Determine the [X, Y] coordinate at the center of the cell enclosing the given text.  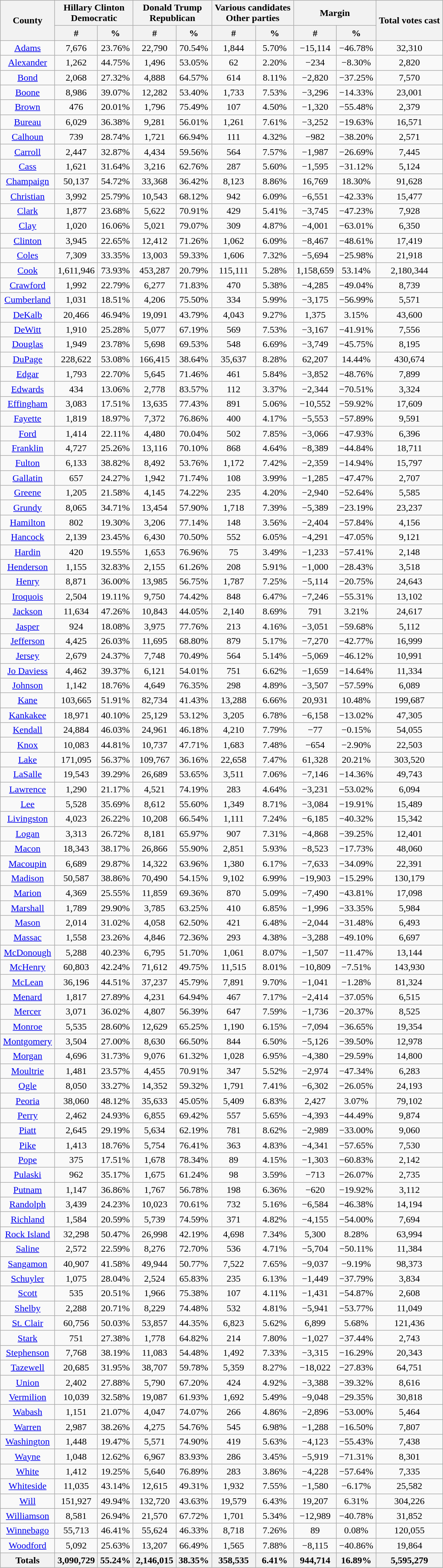
−7,270 [315, 641]
20.79% [194, 270]
−0.15% [356, 730]
−5,704 [315, 1249]
46.41% [115, 1531]
11,334 [409, 670]
−14.36% [356, 774]
20.59% [115, 1219]
4,369 [76, 893]
419 [234, 1442]
228,622 [76, 359]
64,751 [409, 1367]
11,035 [76, 1486]
−46.12% [356, 656]
18.97% [115, 418]
−2,359 [315, 463]
9,076 [155, 1056]
−8.30% [356, 63]
2,851 [234, 848]
199,687 [409, 700]
4,206 [155, 300]
1,147 [76, 1190]
1,611,946 [76, 270]
10.48% [356, 700]
Woodford [28, 1545]
−7.51% [356, 967]
−31.48% [356, 923]
5.84% [275, 374]
74.42% [194, 596]
171,095 [76, 760]
Wayne [28, 1457]
Kendall [28, 730]
−37.79% [356, 1279]
2,139 [76, 537]
781 [234, 1130]
4,047 [155, 1412]
5.14% [275, 656]
4,231 [155, 997]
1,877 [76, 211]
48,060 [409, 848]
Stephenson [28, 1353]
2,068 [76, 78]
Lake [28, 760]
8,718 [234, 1531]
7,530 [409, 1145]
8.71% [275, 804]
Franklin [28, 448]
74.48% [194, 1308]
5,077 [155, 330]
66.54% [194, 819]
26,866 [155, 848]
15,489 [409, 804]
8,871 [76, 582]
10,208 [155, 819]
6,396 [409, 434]
13,985 [155, 582]
18.51% [115, 300]
53.14% [356, 270]
1,767 [155, 1190]
5,585 [409, 493]
54.01% [194, 670]
9,750 [155, 596]
Iroquois [28, 596]
1,075 [76, 1279]
1,558 [76, 938]
467 [234, 997]
61.32% [194, 1056]
−16.29% [356, 1353]
67.19% [194, 330]
453,287 [155, 270]
791 [315, 611]
7.41% [275, 1086]
−2,896 [315, 1412]
5,288 [76, 952]
74.19% [194, 789]
73.93% [115, 270]
32,310 [409, 48]
3,975 [155, 626]
1,817 [76, 997]
−7,246 [315, 596]
6.31% [356, 1501]
14,352 [155, 1086]
2,462 [76, 1115]
6.05% [275, 537]
6.36% [275, 1190]
3,090,729 [76, 1560]
26.94% [115, 1516]
50,587 [76, 878]
4,145 [155, 493]
2,743 [409, 1338]
657 [76, 478]
430,674 [409, 359]
1,028 [234, 1056]
8,181 [155, 834]
43.14% [115, 1486]
50.47% [115, 1234]
1,290 [76, 789]
74.59% [194, 1219]
−47.93% [356, 434]
4.15% [275, 1160]
8.01% [275, 967]
59.33% [194, 256]
Scott [28, 1293]
Mercer [28, 1012]
61.24% [194, 1175]
35,633 [155, 1101]
13,635 [155, 404]
Henry [28, 582]
7.88% [275, 1545]
3,511 [234, 774]
Bureau [28, 122]
46.18% [194, 730]
75.50% [194, 300]
22.59% [115, 1249]
3,518 [409, 567]
334 [234, 300]
Pike [28, 1145]
1,481 [76, 1071]
Morgan [28, 1056]
−49.04% [356, 285]
103,665 [76, 700]
71.26% [194, 241]
23.76% [115, 48]
−3,252 [315, 122]
4,156 [409, 522]
60,803 [76, 967]
4,727 [76, 448]
66.94% [194, 137]
2,288 [76, 1308]
−3,852 [315, 374]
5.28% [275, 270]
4,480 [155, 434]
Williamson [28, 1516]
19,864 [409, 1545]
43,600 [409, 315]
55.90% [194, 848]
7.33% [275, 1353]
98,373 [409, 1264]
25,582 [409, 1486]
429 [234, 211]
6,697 [409, 938]
Randolph [28, 1205]
Montgomery [28, 1041]
22.70% [115, 374]
39.29% [115, 774]
5,359 [234, 1367]
15,342 [409, 819]
5,535 [76, 1027]
8.11% [275, 78]
−1,288 [315, 1427]
46.03% [115, 730]
5,464 [409, 1412]
−1,736 [315, 1012]
7.79% [275, 730]
−5,941 [315, 1308]
66.50% [194, 1041]
304,226 [409, 1501]
9,102 [234, 878]
Kane [28, 700]
−1,285 [315, 478]
10,737 [155, 745]
76.41% [194, 1145]
38,060 [76, 1101]
18,711 [409, 448]
6.50% [275, 1041]
72.36% [194, 938]
24.93% [115, 1115]
57.90% [194, 508]
2,146,015 [155, 1560]
24.37% [115, 656]
−60.83% [356, 1160]
61,328 [315, 760]
2,142 [409, 1160]
420 [76, 552]
8,612 [155, 804]
64.82% [194, 1338]
53.40% [194, 92]
5.91% [275, 567]
Vermilion [28, 1397]
1,380 [234, 863]
19,207 [315, 1501]
Piatt [28, 1130]
−50.11% [356, 1249]
1,787 [234, 582]
−36.65% [356, 1027]
Clinton [28, 241]
62,207 [315, 359]
944,714 [315, 1560]
−16.50% [356, 1427]
3.56% [275, 522]
36.38% [115, 122]
166,415 [155, 359]
Various candidatesOther parties [252, 13]
4.86% [275, 1412]
−3,051 [315, 626]
1,992 [76, 285]
32,298 [76, 1234]
−1,431 [315, 1293]
9,060 [409, 1130]
7.39% [275, 508]
−620 [315, 1190]
71.46% [194, 374]
25.79% [115, 196]
4,696 [76, 1056]
23,001 [409, 92]
Donald TrumpRepublican [172, 13]
8,276 [155, 1249]
3.99% [275, 478]
54.48% [194, 1353]
Edwards [28, 389]
−3,388 [315, 1383]
−33.35% [356, 908]
20.21% [356, 760]
6,515 [409, 997]
13,288 [234, 700]
614 [234, 78]
2,180,344 [409, 270]
848 [234, 596]
3,206 [155, 522]
12,401 [409, 834]
7.32% [275, 256]
14,322 [155, 863]
Moultrie [28, 1071]
38.82% [115, 463]
33.27% [115, 1086]
5.38% [275, 285]
5,124 [409, 166]
6,899 [315, 1323]
32.83% [115, 567]
5.93% [275, 848]
37,237 [155, 982]
1,048 [76, 1457]
7,335 [409, 1471]
31.02% [115, 923]
108 [234, 478]
1,349 [234, 804]
63,994 [409, 1234]
1,966 [155, 1293]
3,834 [409, 1279]
41.58% [115, 1264]
69.42% [194, 1115]
12,282 [155, 92]
23.26% [115, 938]
−54.00% [356, 1219]
−31.12% [356, 166]
13,116 [155, 448]
7,556 [409, 330]
Pulaski [28, 1175]
1,448 [76, 1442]
Warren [28, 1427]
38.35% [194, 1560]
44.75% [115, 63]
−5,069 [315, 656]
−234 [315, 63]
−29.59% [356, 1056]
4.32% [275, 137]
38.19% [115, 1353]
9,874 [409, 1115]
303,520 [409, 760]
Lee [28, 804]
4.81% [275, 1308]
42.24% [115, 967]
Clay [28, 226]
1,158,659 [315, 270]
7.61% [275, 122]
−52.64% [356, 493]
70.49% [194, 656]
−27.83% [356, 1367]
2,379 [409, 107]
1,142 [76, 686]
−40.32% [356, 819]
69.36% [194, 893]
3,504 [76, 1041]
17,609 [409, 404]
44.51% [115, 982]
−49.10% [356, 938]
25.55% [115, 893]
39.37% [115, 670]
White [28, 1471]
5.65% [275, 1115]
6.83% [275, 1101]
45.79% [194, 982]
27.89% [115, 997]
46.33% [194, 1531]
−47.05% [356, 537]
21.07% [115, 1412]
6.95% [275, 1056]
23.68% [115, 211]
43.63% [194, 1501]
10,083 [76, 745]
5,645 [155, 374]
50,137 [76, 181]
34.71% [115, 508]
49.31% [194, 1486]
91,628 [409, 181]
5,634 [155, 1130]
71,612 [155, 967]
20,931 [315, 700]
62.76% [194, 166]
9,591 [409, 418]
545 [234, 1427]
−4,228 [315, 1471]
53,857 [155, 1323]
−14.94% [356, 463]
868 [234, 448]
62.50% [194, 923]
4,521 [155, 789]
22.11% [115, 434]
548 [234, 344]
Carroll [28, 152]
27.32% [115, 78]
6.99% [275, 878]
3,071 [76, 1012]
Calhoun [28, 137]
4,846 [155, 938]
4,649 [155, 686]
76.96% [194, 552]
5.62% [275, 1323]
−713 [315, 1175]
7,899 [409, 374]
2,571 [409, 137]
26.72% [115, 834]
5,622 [155, 211]
36.02% [115, 1012]
31,852 [409, 1516]
54.15% [194, 878]
4.17% [275, 418]
112 [234, 389]
44.81% [115, 745]
40,907 [76, 1264]
10,991 [409, 656]
−1,580 [315, 1486]
5,739 [155, 1219]
54,055 [409, 730]
Fayette [28, 418]
10,023 [155, 1205]
7,445 [409, 152]
24,961 [155, 730]
−37.44% [356, 1338]
4,888 [155, 78]
1,733 [234, 92]
−1,507 [315, 952]
1,205 [76, 493]
−57.41% [356, 552]
70.10% [194, 448]
7.80% [275, 1338]
−19.91% [356, 804]
74.22% [194, 493]
7,570 [409, 78]
9,121 [409, 537]
8,123 [234, 181]
7.55% [275, 1486]
14,800 [409, 1056]
Adams [28, 48]
−6,584 [315, 1205]
Kankakee [28, 715]
Hillary ClintonDemocratic [94, 13]
6,689 [76, 863]
−63.01% [356, 226]
115,111 [234, 270]
−9,037 [315, 1264]
4.16% [275, 626]
844 [234, 1041]
McLean [28, 982]
55,624 [155, 1531]
Cook [28, 270]
35.69% [115, 804]
29.87% [115, 863]
Madison [28, 878]
20,685 [76, 1367]
6.78% [275, 715]
1,496 [155, 63]
5,528 [76, 804]
7,891 [234, 982]
8,986 [76, 92]
63.25% [194, 908]
266 [234, 1412]
−2,989 [315, 1130]
83.93% [194, 1457]
−40.78% [356, 1516]
18.08% [115, 626]
8,065 [76, 508]
Perry [28, 1115]
5,595,279 [409, 1560]
9.27% [275, 315]
8.62% [275, 1130]
48.12% [115, 1101]
410 [234, 908]
−8,389 [315, 448]
50.77% [194, 1264]
DuPage [28, 359]
8,050 [76, 1086]
−1,027 [315, 1338]
47,305 [409, 715]
61.26% [194, 567]
Greene [28, 493]
4,807 [155, 1012]
1,621 [76, 166]
6,121 [155, 670]
15,797 [409, 463]
45.05% [194, 1101]
71.83% [194, 285]
Jo Daviess [28, 670]
−46.38% [356, 1205]
−47.47% [356, 478]
−56.99% [356, 300]
Douglas [28, 344]
5.63% [275, 1442]
Whiteside [28, 1486]
−15,114 [315, 48]
287 [234, 166]
Winnebago [28, 1531]
6,855 [155, 1115]
4,210 [234, 730]
49,743 [409, 774]
22,503 [409, 745]
Rock Island [28, 1234]
3,439 [76, 1205]
6,089 [409, 686]
6.15% [275, 1027]
27.38% [115, 1338]
−55.43% [356, 1442]
4,434 [155, 152]
Clark [28, 211]
13,454 [155, 508]
−2,940 [315, 493]
569 [234, 330]
−4,393 [315, 1115]
18,343 [76, 848]
6.47% [275, 596]
130,179 [409, 878]
38.17% [115, 848]
3,112 [409, 1190]
−47.34% [356, 1071]
−9.19% [356, 1264]
−55.48% [356, 107]
47.26% [115, 611]
23,237 [409, 508]
−71.31% [356, 1457]
−4,285 [315, 285]
802 [76, 522]
2,427 [315, 1101]
647 [234, 1012]
5,092 [76, 1545]
−8,467 [315, 241]
−6,185 [315, 819]
4,425 [76, 641]
44.05% [194, 611]
8,630 [155, 1041]
38.86% [115, 878]
8,581 [76, 1516]
1,796 [155, 107]
7,309 [76, 256]
8,525 [409, 1012]
2,014 [76, 923]
13,102 [409, 596]
23.45% [115, 537]
−44.84% [356, 448]
7.48% [275, 745]
Crawford [28, 285]
−53.02% [356, 789]
Sangamon [28, 1264]
1,675 [155, 1175]
−7,094 [315, 1027]
−3,296 [315, 92]
1,778 [155, 1338]
55,713 [76, 1531]
3,324 [409, 389]
53.05% [194, 63]
−6.17% [356, 1486]
6,823 [234, 1323]
5.09% [275, 893]
476 [76, 107]
198 [234, 1190]
−47.23% [356, 211]
−5,919 [315, 1457]
470 [234, 285]
McHenry [28, 967]
19,543 [76, 774]
−19,903 [315, 878]
6,350 [409, 226]
74.90% [194, 1442]
−29.35% [356, 1397]
Macon [28, 848]
−6,158 [315, 715]
Marion [28, 893]
36.00% [115, 582]
−1,041 [315, 982]
−4,123 [315, 1442]
−41.91% [356, 330]
St. Clair [28, 1323]
−43.81% [356, 893]
77.76% [194, 626]
−3,084 [315, 804]
32.58% [115, 1397]
4,023 [76, 819]
−53.77% [356, 1308]
19,579 [234, 1501]
1,062 [234, 241]
6,283 [409, 1071]
72.70% [194, 1249]
25.28% [115, 330]
−1,996 [315, 908]
28.04% [115, 1279]
Jersey [28, 656]
76.89% [194, 1471]
−70.51% [356, 389]
7.59% [275, 1012]
148 [234, 522]
31.73% [115, 1056]
68.80% [194, 641]
14,194 [409, 1205]
17,098 [409, 893]
77.14% [194, 522]
8,195 [409, 344]
56.39% [194, 1012]
293 [234, 938]
54.76% [194, 1427]
53.65% [194, 774]
Massac [28, 938]
−42.33% [356, 196]
4.50% [275, 107]
−45.75% [356, 344]
11,695 [155, 641]
4.20% [275, 493]
65.97% [194, 834]
56.75% [194, 582]
Grundy [28, 508]
2,645 [76, 1130]
Ford [28, 434]
5.41% [275, 211]
1,949 [76, 344]
21,918 [409, 256]
23.78% [115, 344]
−26.07% [356, 1175]
3,313 [76, 834]
−26.05% [356, 1086]
1,172 [234, 463]
31.95% [115, 1367]
−2,344 [315, 389]
16,571 [409, 122]
12,412 [155, 241]
4.83% [275, 1145]
1,721 [155, 137]
7,768 [76, 1353]
29.19% [115, 1130]
21.58% [115, 493]
5,754 [155, 1145]
38.26% [115, 1427]
907 [234, 834]
Christian [28, 196]
Champaign [28, 181]
Wabash [28, 1412]
375 [76, 1160]
214 [234, 1338]
7,372 [155, 418]
Marshall [28, 908]
−23.19% [356, 508]
25.26% [115, 448]
Henderson [28, 567]
63.96% [194, 863]
7.34% [275, 1234]
3.37% [275, 389]
11,859 [155, 893]
−26.69% [356, 152]
Menard [28, 997]
−2.90% [356, 745]
7.26% [275, 1531]
2,148 [409, 552]
−14.64% [356, 670]
33.35% [115, 256]
−10,552 [315, 404]
51.91% [115, 700]
502 [234, 434]
−57.64% [356, 1471]
3.07% [356, 1101]
−4,001 [315, 226]
−9,048 [315, 1397]
8.27% [275, 1367]
6.13% [275, 1279]
Monroe [28, 1027]
−2,974 [315, 1071]
−14.33% [356, 92]
24,884 [76, 730]
−44.49% [356, 1115]
65.83% [194, 1279]
Knox [28, 745]
3,945 [76, 241]
38.64% [194, 359]
Washington [28, 1442]
461 [234, 374]
6,277 [155, 285]
371 [234, 1219]
−6,551 [315, 196]
10,039 [76, 1397]
−18,022 [315, 1367]
Peoria [28, 1101]
Logan [28, 834]
35.17% [115, 1175]
29.90% [115, 908]
25,129 [155, 715]
36.42% [194, 181]
−59.92% [356, 404]
−5,694 [315, 256]
−48.76% [356, 374]
−57.65% [356, 1145]
−46.78% [356, 48]
143,930 [409, 967]
Shelby [28, 1308]
Pope [28, 1160]
−2,044 [315, 923]
Edgar [28, 374]
Richland [28, 1219]
4.11% [275, 1293]
6,133 [76, 463]
8.07% [275, 952]
6.43% [275, 1501]
1,678 [155, 1160]
Effingham [28, 404]
53.76% [194, 463]
−3,175 [315, 300]
14.44% [356, 359]
50.03% [115, 1323]
−19.92% [356, 1190]
8,616 [409, 1383]
434 [76, 389]
5.16% [275, 1205]
2,735 [409, 1175]
46.94% [115, 315]
Margin [335, 13]
7,522 [234, 1264]
5,640 [155, 1471]
56.37% [115, 760]
Jackson [28, 611]
62.19% [194, 1130]
−3,066 [315, 434]
26.03% [115, 641]
82,734 [155, 700]
19,091 [155, 315]
7.47% [275, 760]
Macoupin [28, 863]
19.30% [115, 522]
5.52% [275, 1071]
−15.29% [356, 878]
12,615 [155, 1486]
4,698 [234, 1234]
67.72% [194, 1516]
8,492 [155, 463]
151,927 [76, 1501]
7,928 [409, 211]
−40.86% [356, 1545]
7.25% [275, 582]
83.57% [194, 389]
7.85% [275, 434]
−37.05% [356, 997]
2,402 [76, 1383]
1,791 [234, 1086]
4,455 [155, 1071]
3,083 [76, 404]
65.25% [194, 1027]
−10,809 [315, 967]
739 [76, 137]
1,793 [76, 374]
70.04% [194, 434]
−1.28% [356, 982]
5,300 [315, 1234]
27.88% [115, 1383]
19.11% [115, 596]
64.94% [194, 997]
4.92% [275, 1383]
−34.09% [356, 863]
20.51% [115, 1293]
Alexander [28, 63]
Cass [28, 166]
−1,233 [315, 552]
1,375 [315, 315]
1,819 [76, 418]
70.50% [194, 537]
Tazewell [28, 1367]
1,262 [76, 63]
5,021 [155, 226]
421 [234, 923]
49,944 [155, 1264]
27.00% [115, 1041]
Johnson [28, 686]
−48.61% [356, 241]
Cumberland [28, 300]
−28.43% [356, 567]
Hamilton [28, 522]
76.35% [194, 686]
16,999 [409, 641]
7.17% [275, 997]
6.48% [275, 923]
4,462 [76, 670]
28.60% [115, 1027]
−6,302 [315, 1086]
1,412 [76, 1471]
8,229 [155, 1308]
−59.68% [356, 626]
75 [234, 552]
1,492 [234, 1353]
−654 [315, 745]
2,572 [76, 1249]
19,354 [409, 1027]
13,207 [155, 1545]
22,391 [409, 863]
1,653 [155, 552]
9.70% [275, 982]
2,447 [76, 152]
13,144 [409, 952]
−1,659 [315, 670]
7,438 [409, 1442]
1,151 [76, 1412]
0.08% [356, 1531]
22.79% [115, 285]
20.01% [115, 107]
3.45% [275, 1457]
56.01% [194, 122]
11,384 [409, 1249]
1,261 [234, 122]
53.08% [115, 359]
18.30% [356, 181]
35,637 [234, 359]
732 [234, 1205]
2,140 [234, 611]
70.54% [194, 48]
6.98% [275, 1427]
53.12% [194, 715]
298 [234, 686]
3.49% [275, 552]
26,689 [155, 774]
5.17% [275, 641]
Stark [28, 1338]
8,301 [409, 1457]
9,281 [155, 122]
68.12% [194, 196]
5.49% [275, 1397]
1,683 [234, 745]
1,701 [234, 1516]
McDonough [28, 952]
2,608 [409, 1293]
40.10% [115, 715]
5.60% [275, 166]
49.75% [194, 967]
Livingston [28, 819]
38,707 [155, 1367]
8,739 [409, 285]
−5,553 [315, 418]
8.69% [275, 611]
26,998 [155, 1234]
−38.20% [356, 137]
3.15% [356, 315]
213 [234, 626]
−39.50% [356, 1041]
1,061 [234, 952]
358,535 [234, 1560]
36.86% [115, 1190]
−19.63% [356, 122]
−57.89% [356, 418]
1,844 [234, 48]
6,430 [155, 537]
Bond [28, 78]
347 [234, 1071]
−25.98% [356, 256]
19,087 [155, 1397]
74.07% [194, 1412]
61.93% [194, 1397]
17,419 [409, 241]
Fulton [28, 463]
16,769 [315, 181]
−12,989 [315, 1516]
1,190 [234, 1027]
5,409 [234, 1101]
18,971 [76, 715]
4,043 [234, 315]
41.43% [194, 700]
7,748 [155, 656]
2,155 [155, 567]
36,196 [76, 982]
−4,341 [315, 1145]
−2,404 [315, 522]
49.94% [115, 1501]
10,843 [155, 611]
19.25% [115, 1471]
24.27% [115, 478]
67.20% [194, 1383]
98 [234, 1175]
47.71% [194, 745]
1,111 [234, 819]
2,707 [409, 478]
−8,523 [315, 848]
30,818 [409, 1397]
4.38% [275, 938]
1,414 [76, 434]
Ogle [28, 1086]
42.19% [194, 1234]
79.07% [194, 226]
−1,320 [315, 107]
−3,507 [315, 686]
25.63% [115, 1545]
11,634 [76, 611]
4,058 [155, 923]
40.23% [115, 952]
−3,231 [315, 789]
60,756 [76, 1323]
536 [234, 1249]
71.74% [194, 478]
6.62% [275, 670]
−7,490 [315, 893]
11,515 [234, 967]
942 [234, 196]
−57.84% [356, 522]
−17.73% [356, 848]
62 [234, 63]
81,324 [409, 982]
4.71% [275, 1249]
3.21% [356, 611]
10,543 [155, 196]
−5,126 [315, 1041]
5.34% [275, 1516]
400 [234, 418]
−3,315 [315, 1353]
78.34% [194, 1160]
3,992 [76, 196]
−8,115 [315, 1545]
Putnam [28, 1190]
6.69% [275, 344]
Jefferson [28, 641]
2,987 [76, 1427]
6.66% [275, 700]
109,767 [155, 760]
111 [234, 137]
2,524 [155, 1279]
32.87% [115, 152]
Schuyler [28, 1279]
535 [76, 1293]
LaSalle [28, 774]
1,565 [234, 1545]
Total votes cast [409, 20]
3,216 [155, 166]
552 [234, 537]
44.35% [194, 1323]
7.42% [275, 463]
5.68% [356, 1323]
19.55% [115, 552]
21.17% [115, 789]
5.06% [275, 404]
−55.31% [356, 596]
75.49% [194, 107]
5.99% [275, 300]
36.16% [194, 760]
120,055 [409, 1531]
33,368 [155, 181]
11,083 [155, 1353]
−4,155 [315, 1219]
−39.25% [356, 834]
Mason [28, 923]
6,967 [155, 1457]
−1,595 [315, 166]
121,436 [409, 1323]
20,343 [409, 1353]
55.24% [115, 1560]
−4,291 [315, 537]
23.57% [115, 1071]
−54.87% [356, 1293]
532 [234, 1308]
−42.77% [356, 641]
24,617 [409, 611]
County [28, 20]
1,910 [76, 330]
Union [28, 1383]
3,785 [155, 908]
−4,868 [315, 834]
20.71% [115, 1308]
13,003 [155, 256]
2.20% [275, 63]
1,692 [234, 1397]
12,629 [155, 1027]
7,676 [76, 48]
6,094 [409, 789]
891 [234, 404]
56.78% [194, 1190]
6.41% [275, 1560]
8.86% [275, 181]
−13.02% [356, 715]
309 [234, 226]
59.78% [194, 1367]
−1,449 [315, 1279]
Hardin [28, 552]
1,020 [76, 226]
3.86% [275, 1471]
286 [234, 1457]
7.31% [275, 834]
51.70% [194, 952]
70,490 [155, 878]
2,504 [76, 596]
−33.00% [356, 1130]
−1,000 [315, 567]
6.17% [275, 863]
24,643 [409, 582]
4,275 [155, 1427]
19.47% [115, 1442]
2,778 [155, 389]
−2,820 [315, 78]
−4,380 [315, 1056]
Totals [28, 1560]
−2,414 [315, 997]
−7,633 [315, 863]
7.06% [275, 774]
5,984 [409, 908]
1,942 [155, 478]
16.89% [356, 1560]
870 [234, 893]
3.59% [275, 1175]
Gallatin [28, 478]
−53.00% [356, 1412]
−3,288 [315, 938]
4.87% [275, 226]
−7,146 [315, 774]
15,477 [409, 196]
Brown [28, 107]
1,789 [76, 908]
1,718 [234, 508]
−3,749 [315, 344]
5,112 [409, 626]
5,698 [155, 344]
66.49% [194, 1545]
77.43% [194, 404]
39.07% [115, 92]
Coles [28, 256]
962 [76, 1175]
24.23% [115, 1205]
20,466 [76, 315]
79,102 [409, 1101]
22.65% [115, 241]
−5,114 [315, 582]
12.62% [115, 1457]
7,807 [409, 1427]
64.57% [194, 78]
55.60% [194, 804]
3,205 [234, 715]
70.61% [194, 1205]
6,029 [76, 122]
69.53% [194, 344]
DeKalb [28, 315]
26.22% [115, 819]
Hancock [28, 537]
557 [234, 1115]
22,658 [234, 760]
−5,389 [315, 508]
363 [234, 1145]
28.74% [115, 137]
6,795 [155, 952]
54.72% [115, 181]
1,155 [76, 567]
7.57% [275, 152]
−11.47% [356, 952]
59.56% [194, 152]
75.38% [194, 1293]
−1,987 [315, 152]
2,679 [76, 656]
DeWitt [28, 330]
−77 [315, 730]
−20.37% [356, 1012]
21,570 [155, 1516]
424 [234, 1383]
Boone [28, 92]
1,413 [76, 1145]
1,606 [234, 256]
−37.25% [356, 78]
924 [76, 626]
7.24% [275, 819]
5.70% [275, 48]
22,790 [155, 48]
12,978 [409, 1041]
76.86% [194, 418]
−39.32% [356, 1383]
4.89% [275, 686]
1,031 [76, 300]
4.82% [275, 1219]
1,932 [234, 1486]
43.79% [194, 315]
6.85% [275, 908]
−20.75% [356, 582]
−982 [315, 137]
11,049 [409, 1308]
31.64% [115, 166]
2,820 [409, 63]
Lawrence [28, 789]
208 [234, 567]
−3,167 [315, 330]
−1,303 [315, 1160]
Jasper [28, 626]
6,493 [409, 923]
16.06% [115, 226]
5,790 [155, 1383]
−3,745 [315, 211]
132,720 [155, 1501]
1,584 [76, 1219]
879 [234, 641]
Saline [28, 1249]
7,694 [409, 1219]
13.06% [115, 389]
7.65% [275, 1264]
24,193 [409, 1086]
Will [28, 1501]
−57.59% [356, 686]
59.32% [194, 1086]
